For the text-containing cell, return its midpoint in [x, y] coordinate format. 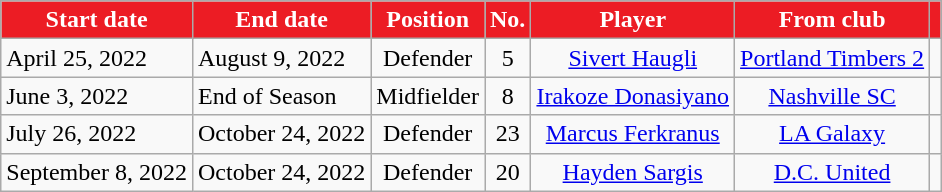
End of Season [281, 96]
20 [507, 172]
23 [507, 134]
September 8, 2022 [97, 172]
5 [507, 58]
Position [428, 20]
From club [832, 20]
Midfielder [428, 96]
Start date [97, 20]
Portland Timbers 2 [832, 58]
Player [633, 20]
LA Galaxy [832, 134]
Hayden Sargis [633, 172]
8 [507, 96]
D.C. United [832, 172]
Nashville SC [832, 96]
June 3, 2022 [97, 96]
Marcus Ferkranus [633, 134]
August 9, 2022 [281, 58]
Irakoze Donasiyano [633, 96]
End date [281, 20]
April 25, 2022 [97, 58]
No. [507, 20]
Sivert Haugli [633, 58]
July 26, 2022 [97, 134]
